Locate the cell with the specified text and output its (X, Y) center coordinate. 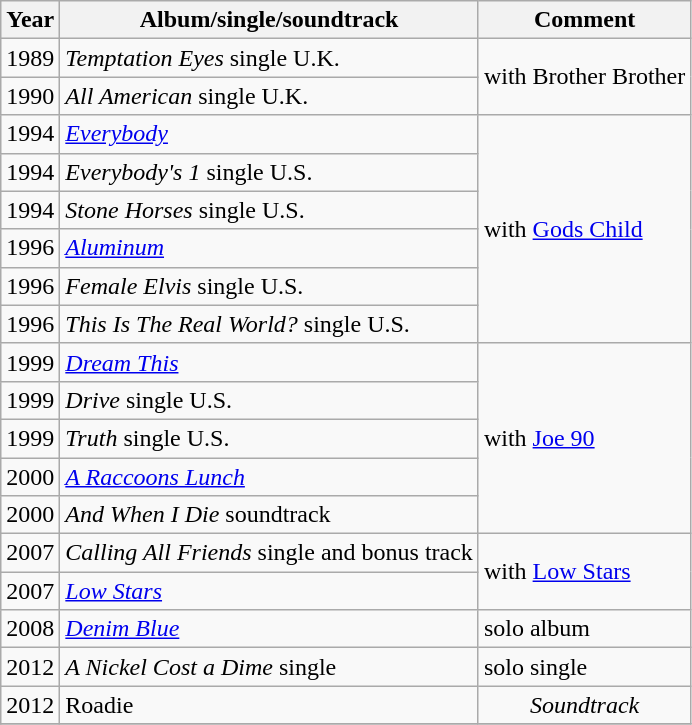
with Low Stars (584, 572)
Calling All Friends single and bonus track (270, 553)
2008 (30, 629)
1989 (30, 58)
with Joe 90 (584, 438)
All American single U.K. (270, 96)
Album/single/soundtrack (270, 20)
Dream This (270, 362)
And When I Die soundtrack (270, 515)
solo single (584, 667)
Temptation Eyes single U.K. (270, 58)
Drive single U.S. (270, 400)
1990 (30, 96)
Truth single U.S. (270, 438)
solo album (584, 629)
Soundtrack (584, 705)
Year (30, 20)
Aluminum (270, 248)
Everybody (270, 134)
This Is The Real World? single U.S. (270, 324)
Female Elvis single U.S. (270, 286)
with Brother Brother (584, 77)
with Gods Child (584, 229)
A Nickel Cost a Dime single (270, 667)
Comment (584, 20)
Stone Horses single U.S. (270, 210)
Denim Blue (270, 629)
Roadie (270, 705)
Everybody's 1 single U.S. (270, 172)
Low Stars (270, 591)
A Raccoons Lunch (270, 477)
